Extract the [X, Y] coordinate from the center of the cell holding the provided text.  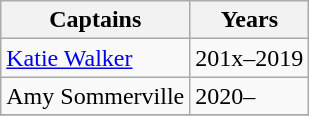
201x–2019 [250, 58]
Katie Walker [96, 58]
Amy Sommerville [96, 96]
Captains [96, 20]
2020– [250, 96]
Years [250, 20]
